Identify which cell holds the provided text, then report its [X, Y] central coordinate. 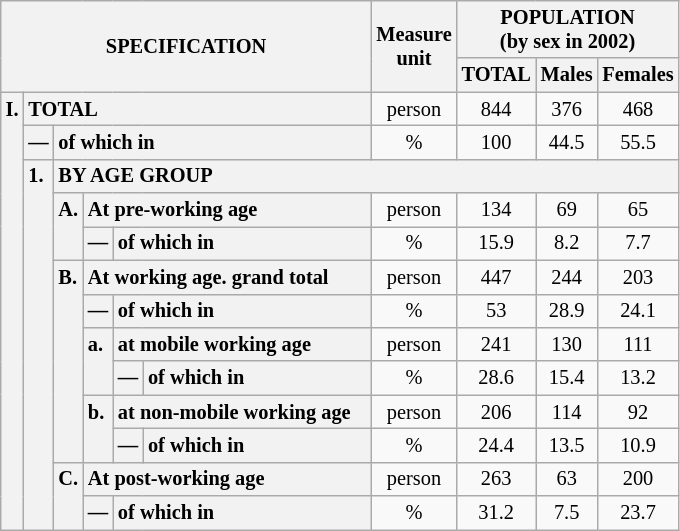
24.1 [638, 311]
203 [638, 277]
7.7 [638, 243]
b. [98, 428]
B. [68, 361]
63 [567, 479]
92 [638, 412]
53 [496, 311]
28.9 [567, 311]
7.5 [567, 513]
POPULATION (by sex in 2002) [568, 29]
a. [98, 360]
Females [638, 75]
23.7 [638, 513]
8.2 [567, 243]
28.6 [496, 378]
Males [567, 75]
31.2 [496, 513]
55.5 [638, 142]
44.5 [567, 142]
at non-mobile working age [242, 412]
C. [68, 496]
At post-working age [227, 479]
200 [638, 479]
100 [496, 142]
A. [68, 226]
447 [496, 277]
BY AGE GROUP [366, 176]
24.4 [496, 445]
134 [496, 210]
468 [638, 109]
13.5 [567, 445]
65 [638, 210]
844 [496, 109]
At working age. grand total [227, 277]
206 [496, 412]
I. [12, 311]
SPECIFICATION [186, 46]
1. [38, 344]
15.9 [496, 243]
15.4 [567, 378]
263 [496, 479]
241 [496, 344]
Measure unit [414, 46]
376 [567, 109]
244 [567, 277]
At pre-working age [227, 210]
13.2 [638, 378]
at mobile working age [242, 344]
130 [567, 344]
10.9 [638, 445]
111 [638, 344]
114 [567, 412]
69 [567, 210]
